Determine the (X, Y) coordinate at the center of the cell enclosing the given text.  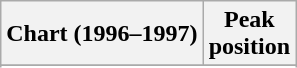
Peakposition (249, 34)
Chart (1996–1997) (102, 34)
